Return [X, Y] of the center of cell containing provided text 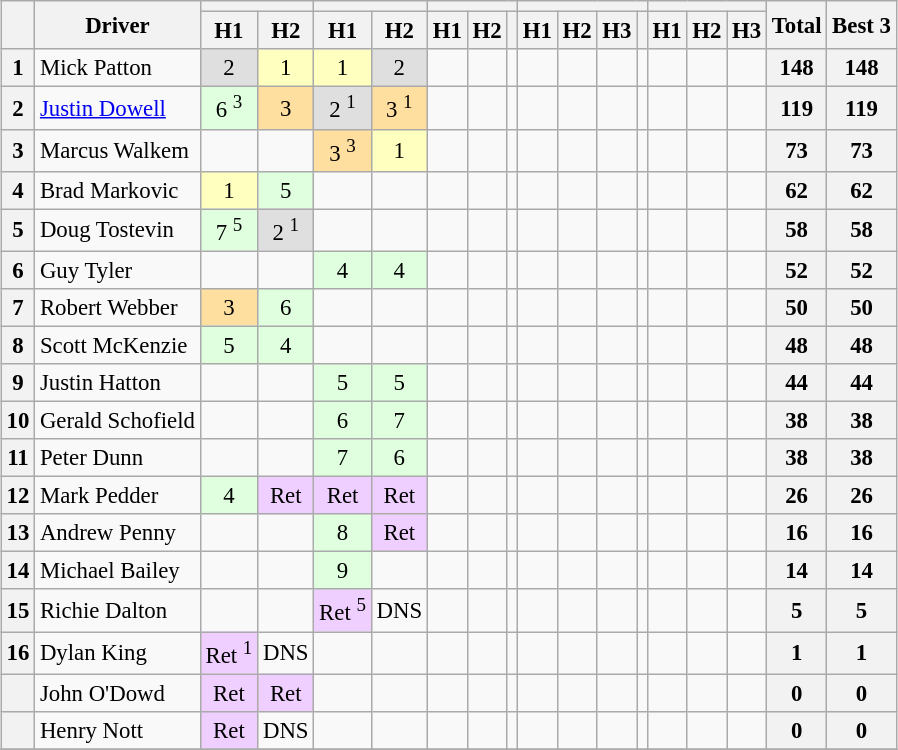
Gerald Schofield [118, 420]
Guy Tyler [118, 270]
Brad Markovic [118, 190]
Best 3 [862, 25]
12 [18, 496]
Andrew Penny [118, 533]
Richie Dalton [118, 610]
Ret 1 [228, 653]
John O'Dowd [118, 693]
Mick Patton [118, 68]
Ret 5 [342, 610]
Dylan King [118, 653]
Justin Dowell [118, 108]
7 5 [228, 230]
6 3 [228, 108]
Driver [118, 25]
Robert Webber [118, 308]
15 [18, 610]
3 3 [342, 150]
Peter Dunn [118, 458]
Justin Hatton [118, 383]
3 1 [399, 108]
Total [796, 25]
10 [18, 420]
Marcus Walkem [118, 150]
Scott McKenzie [118, 345]
Henry Nott [118, 730]
Michael Bailey [118, 571]
11 [18, 458]
Mark Pedder [118, 496]
13 [18, 533]
Doug Tostevin [118, 230]
